Return the (X, Y) coordinate for the center point of the cell that contains the specified text.  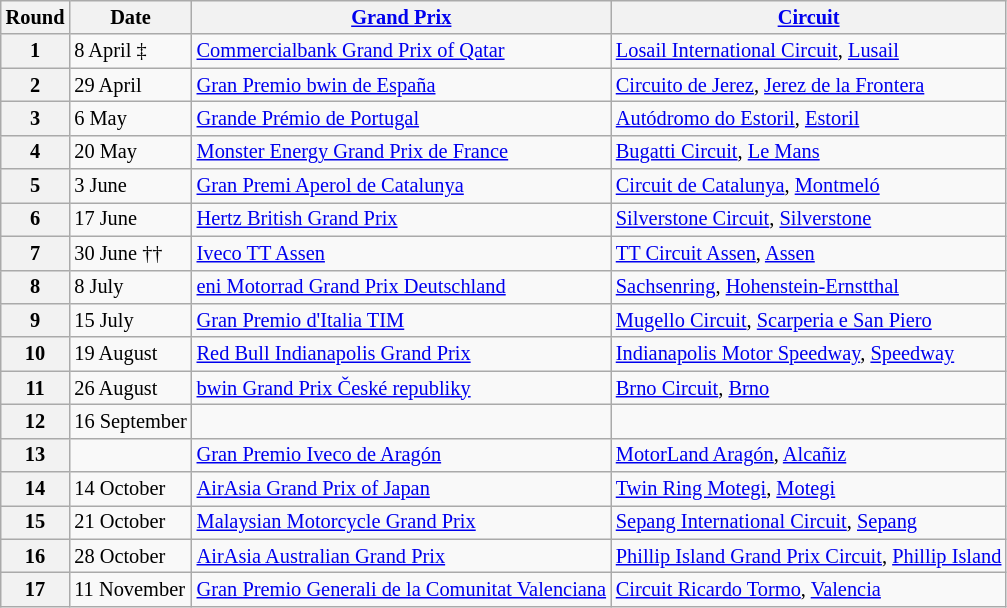
13 (36, 455)
7 (36, 253)
bwin Grand Prix České republiky (402, 388)
2 (36, 85)
Date (130, 17)
Iveco TT Assen (402, 253)
8 (36, 287)
15 (36, 522)
3 June (130, 186)
30 June †† (130, 253)
12 (36, 421)
TT Circuit Assen, Assen (808, 253)
17 (36, 589)
Gran Premio Iveco de Aragón (402, 455)
20 May (130, 152)
Circuito de Jerez, Jerez de la Frontera (808, 85)
Circuit de Catalunya, Montmeló (808, 186)
Sachsenring, Hohenstein-Ernstthal (808, 287)
Sepang International Circuit, Sepang (808, 522)
Mugello Circuit, Scarperia e San Piero (808, 320)
26 August (130, 388)
Losail International Circuit, Lusail (808, 51)
10 (36, 354)
4 (36, 152)
Twin Ring Motegi, Motegi (808, 489)
15 July (130, 320)
Gran Premio Generali de la Comunitat Valenciana (402, 589)
11 November (130, 589)
16 September (130, 421)
Autódromo do Estoril, Estoril (808, 118)
AirAsia Australian Grand Prix (402, 556)
Commercialbank Grand Prix of Qatar (402, 51)
Circuit Ricardo Tormo, Valencia (808, 589)
Silverstone Circuit, Silverstone (808, 219)
Grande Prémio de Portugal (402, 118)
Gran Premi Aperol de Catalunya (402, 186)
17 June (130, 219)
1 (36, 51)
5 (36, 186)
28 October (130, 556)
29 April (130, 85)
8 April ‡ (130, 51)
Monster Energy Grand Prix de France (402, 152)
8 July (130, 287)
Phillip Island Grand Prix Circuit, Phillip Island (808, 556)
Brno Circuit, Brno (808, 388)
Hertz British Grand Prix (402, 219)
Circuit (808, 17)
Red Bull Indianapolis Grand Prix (402, 354)
Round (36, 17)
MotorLand Aragón, Alcañiz (808, 455)
Indianapolis Motor Speedway, Speedway (808, 354)
6 (36, 219)
Grand Prix (402, 17)
eni Motorrad Grand Prix Deutschland (402, 287)
16 (36, 556)
Bugatti Circuit, Le Mans (808, 152)
14 October (130, 489)
6 May (130, 118)
Gran Premio d'Italia TIM (402, 320)
19 August (130, 354)
21 October (130, 522)
11 (36, 388)
3 (36, 118)
Gran Premio bwin de España (402, 85)
14 (36, 489)
9 (36, 320)
Malaysian Motorcycle Grand Prix (402, 522)
AirAsia Grand Prix of Japan (402, 489)
